Determine the [X, Y] coordinate at the center of the cell enclosing the given text.  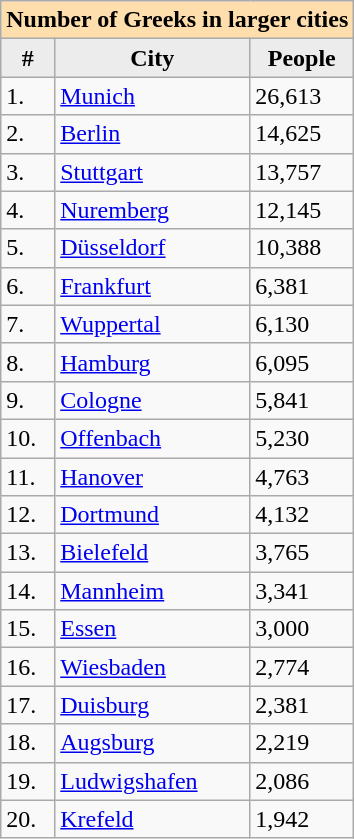
6. [28, 286]
Frankfurt [152, 286]
Nuremberg [152, 210]
Offenbach [152, 438]
3,765 [302, 553]
20. [28, 819]
3. [28, 172]
4. [28, 210]
6,130 [302, 324]
Bielefeld [152, 553]
Munich [152, 96]
Wiesbaden [152, 667]
3,341 [302, 591]
4,763 [302, 477]
13. [28, 553]
6,095 [302, 362]
Hamburg [152, 362]
14,625 [302, 134]
2,381 [302, 705]
10. [28, 438]
Stuttgart [152, 172]
2,219 [302, 743]
Augsburg [152, 743]
# [28, 58]
17. [28, 705]
Berlin [152, 134]
12. [28, 515]
15. [28, 629]
7. [28, 324]
11. [28, 477]
5,230 [302, 438]
1. [28, 96]
People [302, 58]
2,774 [302, 667]
14. [28, 591]
13,757 [302, 172]
16. [28, 667]
Mannheim [152, 591]
5. [28, 248]
6,381 [302, 286]
18. [28, 743]
Cologne [152, 400]
8. [28, 362]
9. [28, 400]
Number of Greeks in larger cities [178, 20]
Dortmund [152, 515]
Hanover [152, 477]
Wuppertal [152, 324]
26,613 [302, 96]
2,086 [302, 781]
Krefeld [152, 819]
2. [28, 134]
City [152, 58]
5,841 [302, 400]
Essen [152, 629]
3,000 [302, 629]
Duisburg [152, 705]
19. [28, 781]
1,942 [302, 819]
Düsseldorf [152, 248]
12,145 [302, 210]
Ludwigshafen [152, 781]
10,388 [302, 248]
4,132 [302, 515]
